Find where the given text appears and provide that cell's center as [x, y] coordinate. 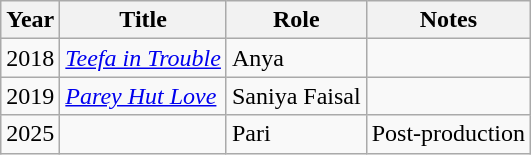
Saniya Faisal [296, 96]
2018 [30, 58]
Year [30, 20]
Parey Hut Love [144, 96]
Anya [296, 58]
2025 [30, 134]
Notes [448, 20]
2019 [30, 96]
Role [296, 20]
Teefa in Trouble [144, 58]
Title [144, 20]
Pari [296, 134]
Post-production [448, 134]
